Return (X, Y) of the center of cell containing provided text 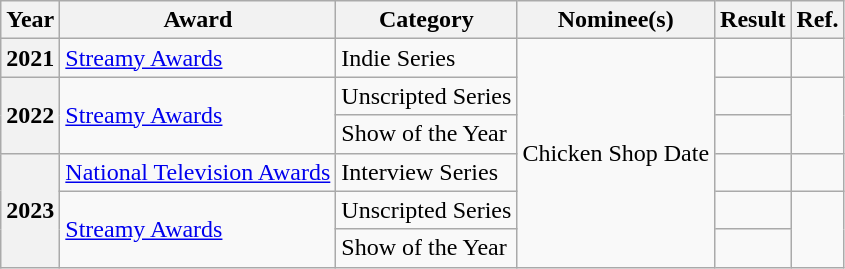
Result (753, 20)
Interview Series (426, 172)
2021 (30, 58)
2022 (30, 115)
Ref. (818, 20)
Indie Series (426, 58)
Category (426, 20)
Award (198, 20)
Nominee(s) (616, 20)
2023 (30, 210)
Year (30, 20)
National Television Awards (198, 172)
Chicken Shop Date (616, 153)
